Find where the given text appears and provide that cell's center as (X, Y) coordinate. 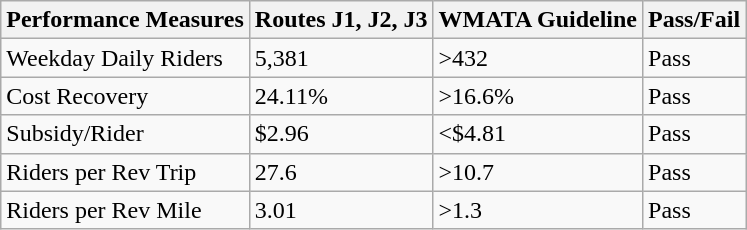
>432 (538, 58)
Subsidy/Rider (126, 134)
5,381 (341, 58)
>10.7 (538, 172)
Riders per Rev Mile (126, 210)
Weekday Daily Riders (126, 58)
Routes J1, J2, J3 (341, 20)
>1.3 (538, 210)
<$4.81 (538, 134)
WMATA Guideline (538, 20)
Cost Recovery (126, 96)
Performance Measures (126, 20)
3.01 (341, 210)
27.6 (341, 172)
24.11% (341, 96)
Pass/Fail (694, 20)
$2.96 (341, 134)
Riders per Rev Trip (126, 172)
>16.6% (538, 96)
